Detect which cell encompasses the target text, then output its [x, y] center coordinate. 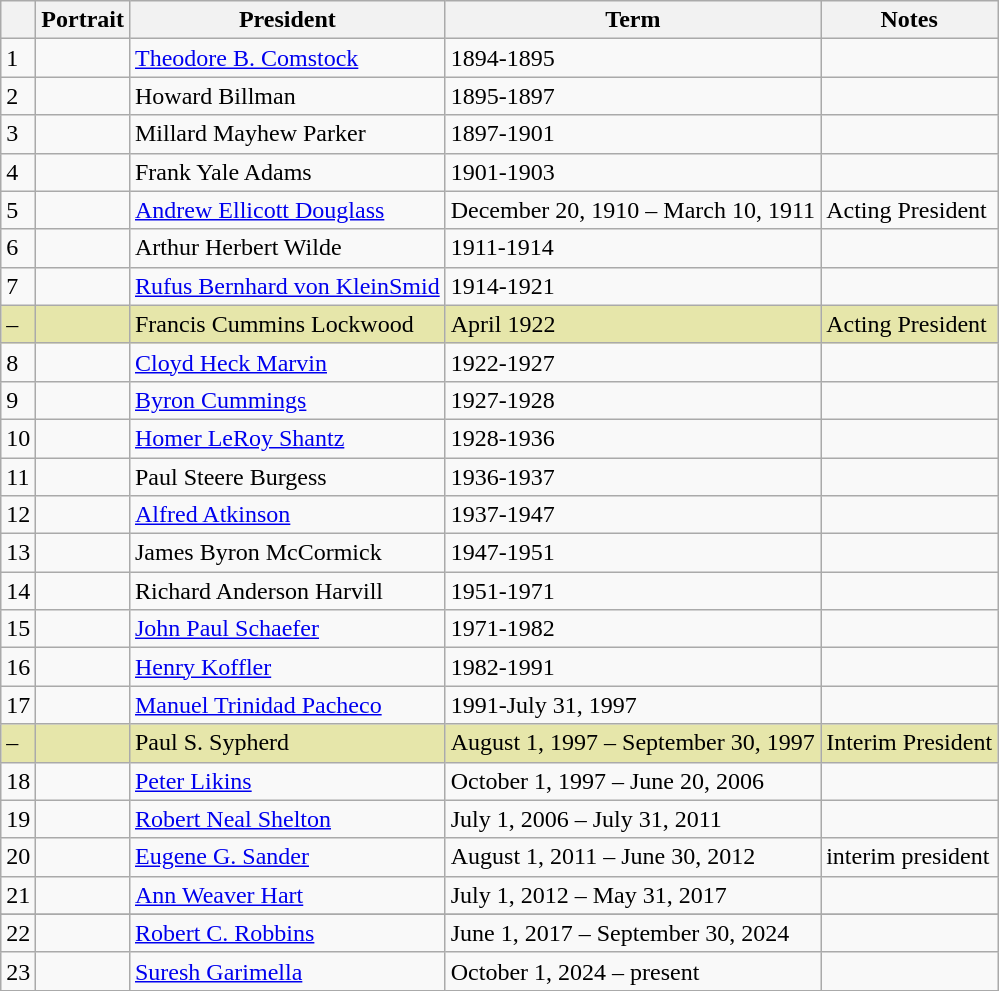
6 [18, 248]
August 1, 1997 – September 30, 1997 [632, 743]
11 [18, 477]
Robert C. Robbins [287, 933]
James Byron McCormick [287, 553]
1947-1951 [632, 553]
Term [632, 20]
1951-1971 [632, 591]
1914-1921 [632, 286]
Theodore B. Comstock [287, 58]
17 [18, 705]
Homer LeRoy Shantz [287, 438]
18 [18, 781]
Notes [910, 20]
August 1, 2011 – June 30, 2012 [632, 857]
Henry Koffler [287, 667]
13 [18, 553]
20 [18, 857]
22 [18, 933]
1982-1991 [632, 667]
1901-1903 [632, 172]
Arthur Herbert Wilde [287, 248]
Rufus Bernhard von KleinSmid [287, 286]
October 1, 1997 – June 20, 2006 [632, 781]
Millard Mayhew Parker [287, 134]
8 [18, 362]
1922-1927 [632, 362]
1936-1937 [632, 477]
Paul S. Sypherd [287, 743]
10 [18, 438]
Interim President [910, 743]
Manuel Trinidad Pacheco [287, 705]
Robert Neal Shelton [287, 819]
Andrew Ellicott Douglass [287, 210]
1927-1928 [632, 400]
15 [18, 629]
interim president [910, 857]
1928-1936 [632, 438]
Eugene G. Sander [287, 857]
Paul Steere Burgess [287, 477]
Francis Cummins Lockwood [287, 324]
President [287, 20]
June 1, 2017 – September 30, 2024 [632, 933]
19 [18, 819]
16 [18, 667]
3 [18, 134]
2 [18, 96]
October 1, 2024 – present [632, 971]
1937-1947 [632, 515]
21 [18, 895]
1894-1895 [632, 58]
Cloyd Heck Marvin [287, 362]
12 [18, 515]
1895-1897 [632, 96]
Frank Yale Adams [287, 172]
9 [18, 400]
5 [18, 210]
1897-1901 [632, 134]
1 [18, 58]
23 [18, 971]
1971-1982 [632, 629]
July 1, 2012 – May 31, 2017 [632, 895]
Alfred Atkinson [287, 515]
Richard Anderson Harvill [287, 591]
4 [18, 172]
Peter Likins [287, 781]
John Paul Schaefer [287, 629]
Portrait [83, 20]
14 [18, 591]
Howard Billman [287, 96]
Byron Cummings [287, 400]
Suresh Garimella [287, 971]
December 20, 1910 – March 10, 1911 [632, 210]
April 1922 [632, 324]
Ann Weaver Hart [287, 895]
1911-1914 [632, 248]
1991-July 31, 1997 [632, 705]
July 1, 2006 – July 31, 2011 [632, 819]
7 [18, 286]
